Search for the cell housing the specified text and yield its (X, Y) center coordinate. 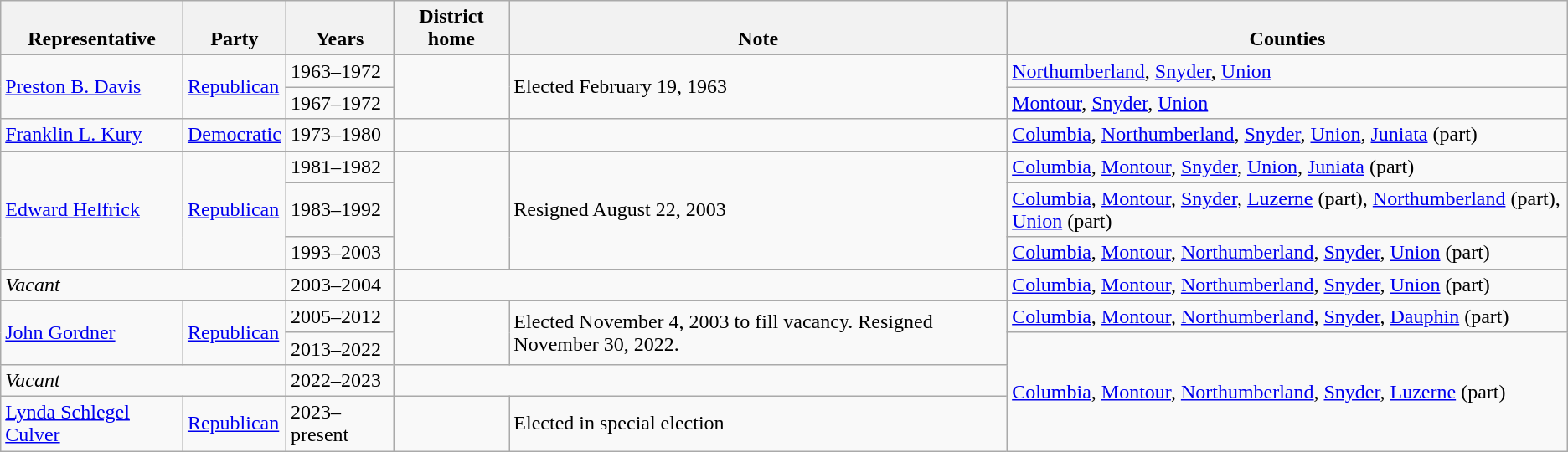
1973–1980 (339, 135)
2003–2004 (339, 285)
Elected November 4, 2003 to fill vacancy. Resigned November 30, 2022. (759, 332)
2013–2022 (339, 348)
Columbia, Montour, Snyder, Luzerne (part), Northumberland (part), Union (part) (1288, 209)
Columbia, Montour, Snyder, Union, Juniata (part) (1288, 167)
1993–2003 (339, 253)
Montour, Snyder, Union (1288, 103)
Franklin L. Kury (92, 135)
District home (451, 28)
Resigned August 22, 2003 (759, 209)
Lynda Schlegel Culver (92, 424)
Note (759, 28)
2023–present (339, 424)
1963–1972 (339, 71)
Preston B. Davis (92, 87)
1983–1992 (339, 209)
Elected February 19, 1963 (759, 87)
Elected in special election (759, 424)
Representative (92, 28)
1967–1972 (339, 103)
Edward Helfrick (92, 209)
Party (235, 28)
2005–2012 (339, 316)
Columbia, Northumberland, Snyder, Union, Juniata (part) (1288, 135)
1981–1982 (339, 167)
Columbia, Montour, Northumberland, Snyder, Dauphin (part) (1288, 316)
2022–2023 (339, 380)
Democratic (235, 135)
John Gordner (92, 332)
Columbia, Montour, Northumberland, Snyder, Luzerne (part) (1288, 392)
Years (339, 28)
Counties (1288, 28)
Northumberland, Snyder, Union (1288, 71)
